Find where the given text appears and provide that cell's center as (X, Y) coordinate. 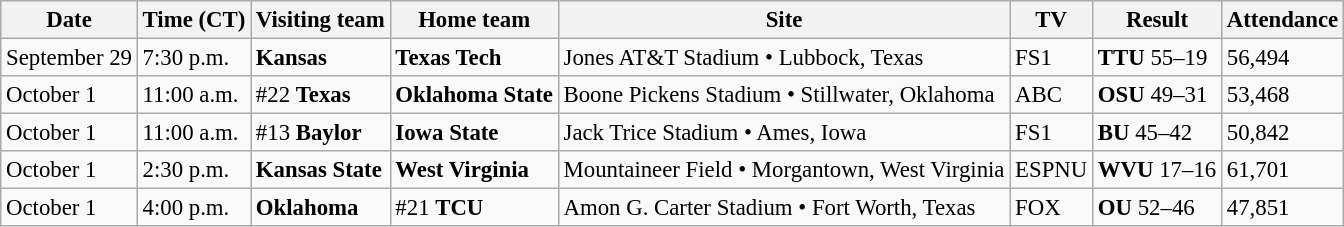
Kansas State (320, 170)
Oklahoma State (474, 95)
Mountaineer Field • Morgantown, West Virginia (784, 170)
Jack Trice Stadium • Ames, Iowa (784, 133)
4:00 p.m. (194, 208)
Date (69, 20)
Texas Tech (474, 58)
53,468 (1282, 95)
OU 52–46 (1158, 208)
September 29 (69, 58)
FOX (1052, 208)
OSU 49–31 (1158, 95)
TTU 55–19 (1158, 58)
West Virginia (474, 170)
BU 45–42 (1158, 133)
56,494 (1282, 58)
ABC (1052, 95)
7:30 p.m. (194, 58)
Result (1158, 20)
#21 TCU (474, 208)
Boone Pickens Stadium • Stillwater, Oklahoma (784, 95)
Iowa State (474, 133)
WVU 17–16 (1158, 170)
Time (CT) (194, 20)
#13 Baylor (320, 133)
Kansas (320, 58)
#22 Texas (320, 95)
Site (784, 20)
50,842 (1282, 133)
ESPNU (1052, 170)
2:30 p.m. (194, 170)
47,851 (1282, 208)
Home team (474, 20)
Visiting team (320, 20)
TV (1052, 20)
61,701 (1282, 170)
Jones AT&T Stadium • Lubbock, Texas (784, 58)
Oklahoma (320, 208)
Attendance (1282, 20)
Amon G. Carter Stadium • Fort Worth, Texas (784, 208)
